Scan for the cell matching the given text and deliver its (x, y) coordinate at center. 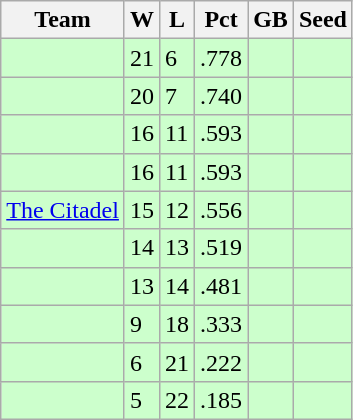
The Citadel (63, 210)
.740 (222, 96)
Team (63, 20)
.222 (222, 362)
GB (271, 20)
18 (178, 324)
.185 (222, 400)
5 (142, 400)
.519 (222, 248)
W (142, 20)
20 (142, 96)
.778 (222, 58)
.556 (222, 210)
9 (142, 324)
L (178, 20)
22 (178, 400)
.481 (222, 286)
7 (178, 96)
Seed (322, 20)
Pct (222, 20)
.333 (222, 324)
15 (142, 210)
12 (178, 210)
